Return (x, y) of the center of cell containing provided text 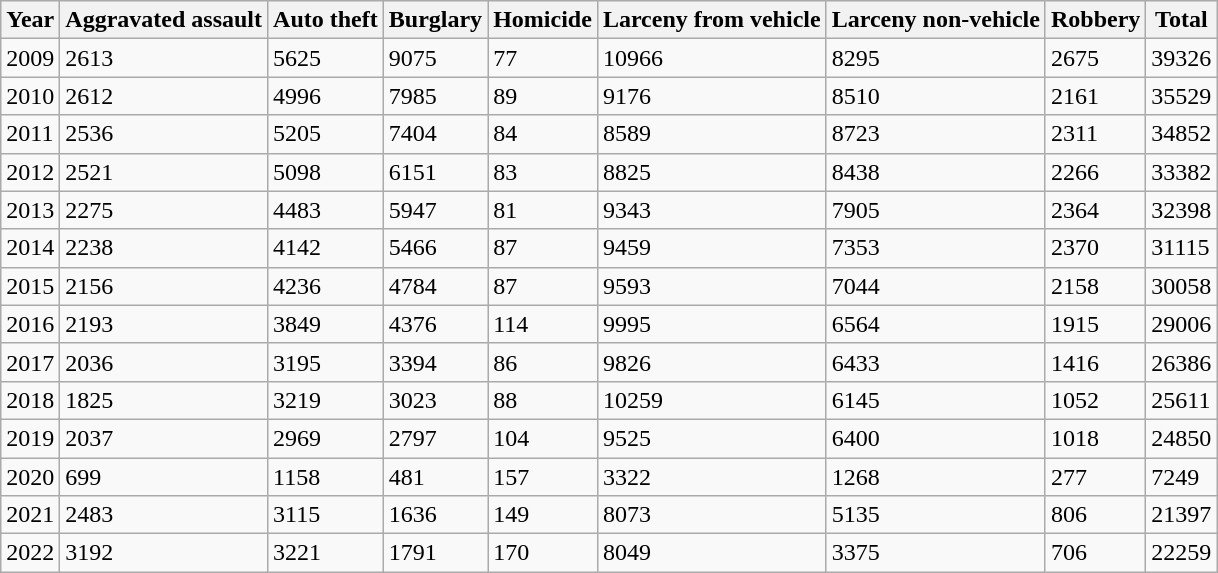
29006 (1182, 324)
2521 (164, 172)
5625 (326, 58)
2037 (164, 438)
7044 (936, 286)
2036 (164, 362)
6433 (936, 362)
3849 (326, 324)
2266 (1095, 172)
Year (30, 20)
1158 (326, 477)
277 (1095, 477)
21397 (1182, 515)
2011 (30, 134)
9826 (712, 362)
2613 (164, 58)
77 (543, 58)
2021 (30, 515)
2797 (435, 438)
32398 (1182, 210)
1825 (164, 400)
8510 (936, 96)
34852 (1182, 134)
2969 (326, 438)
Larceny non-vehicle (936, 20)
7905 (936, 210)
4376 (435, 324)
8589 (712, 134)
24850 (1182, 438)
2675 (1095, 58)
3375 (936, 553)
81 (543, 210)
2020 (30, 477)
1052 (1095, 400)
Aggravated assault (164, 20)
806 (1095, 515)
6564 (936, 324)
5947 (435, 210)
Larceny from vehicle (712, 20)
2370 (1095, 248)
88 (543, 400)
2612 (164, 96)
10966 (712, 58)
25611 (1182, 400)
157 (543, 477)
9343 (712, 210)
86 (543, 362)
1915 (1095, 324)
3115 (326, 515)
2014 (30, 248)
9075 (435, 58)
2009 (30, 58)
170 (543, 553)
5098 (326, 172)
30058 (1182, 286)
706 (1095, 553)
5466 (435, 248)
2010 (30, 96)
3394 (435, 362)
2017 (30, 362)
Burglary (435, 20)
1636 (435, 515)
8438 (936, 172)
6151 (435, 172)
26386 (1182, 362)
2311 (1095, 134)
8049 (712, 553)
2156 (164, 286)
9176 (712, 96)
35529 (1182, 96)
7249 (1182, 477)
5205 (326, 134)
2536 (164, 134)
7353 (936, 248)
2275 (164, 210)
7404 (435, 134)
2013 (30, 210)
3192 (164, 553)
89 (543, 96)
104 (543, 438)
33382 (1182, 172)
Homicide (543, 20)
9459 (712, 248)
9995 (712, 324)
3023 (435, 400)
8723 (936, 134)
149 (543, 515)
22259 (1182, 553)
3221 (326, 553)
1416 (1095, 362)
1791 (435, 553)
83 (543, 172)
3322 (712, 477)
5135 (936, 515)
4236 (326, 286)
2022 (30, 553)
699 (164, 477)
8073 (712, 515)
2364 (1095, 210)
8825 (712, 172)
3195 (326, 362)
4784 (435, 286)
6400 (936, 438)
Robbery (1095, 20)
1268 (936, 477)
2012 (30, 172)
9593 (712, 286)
2018 (30, 400)
2158 (1095, 286)
9525 (712, 438)
4483 (326, 210)
39326 (1182, 58)
8295 (936, 58)
114 (543, 324)
Total (1182, 20)
10259 (712, 400)
2483 (164, 515)
7985 (435, 96)
481 (435, 477)
2016 (30, 324)
6145 (936, 400)
84 (543, 134)
3219 (326, 400)
2193 (164, 324)
Auto theft (326, 20)
4142 (326, 248)
1018 (1095, 438)
2238 (164, 248)
2019 (30, 438)
4996 (326, 96)
31115 (1182, 248)
2015 (30, 286)
2161 (1095, 96)
